Return (X, Y) of the center of cell containing provided text 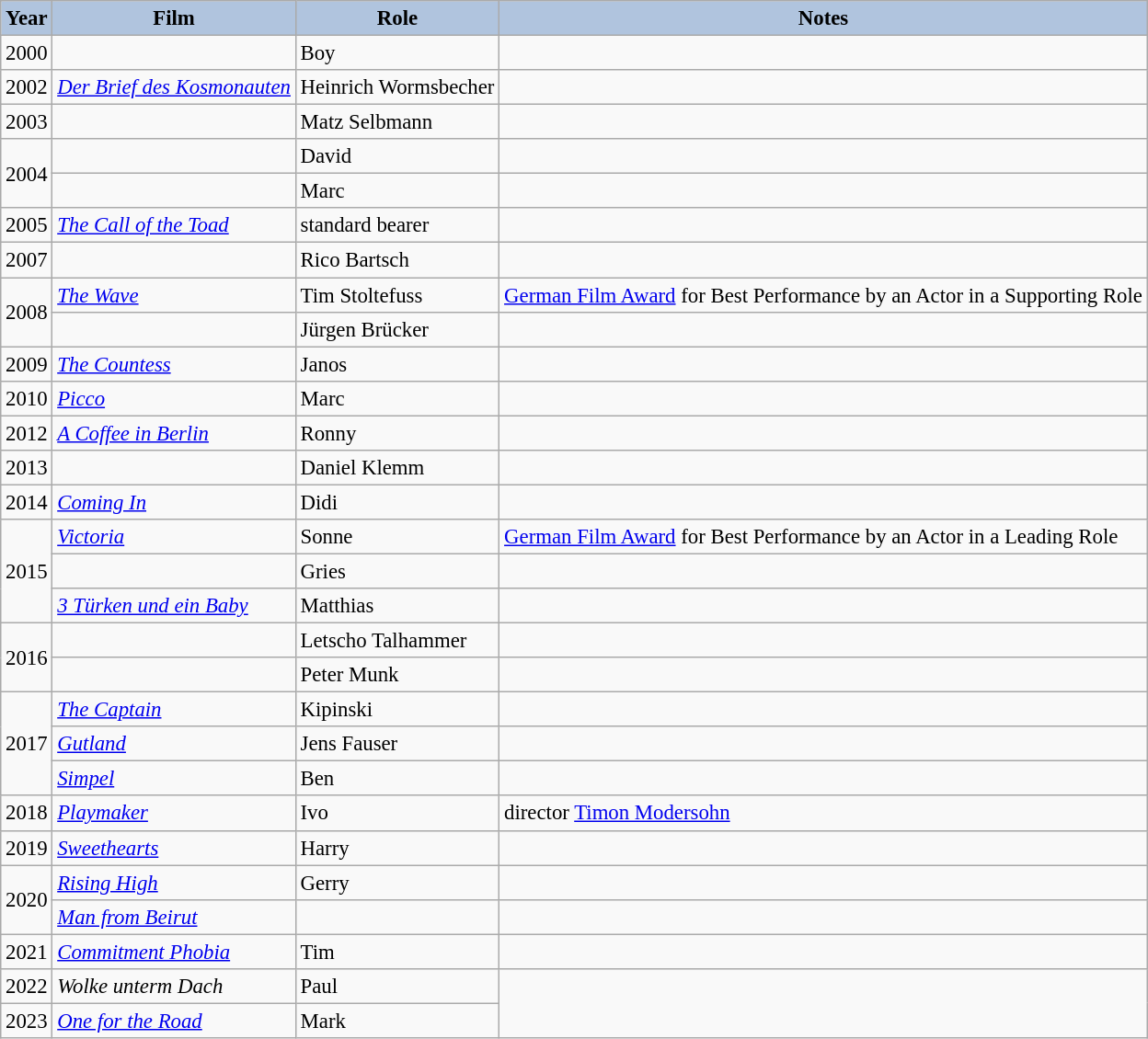
2013 (27, 468)
Rico Bartsch (397, 260)
2010 (27, 398)
Ronny (397, 433)
Picco (174, 398)
Simpel (174, 779)
German Film Award for Best Performance by an Actor in a Supporting Role (823, 295)
The Wave (174, 295)
2002 (27, 87)
Tim (397, 952)
Harry (397, 848)
Letscho Talhammer (397, 641)
The Call of the Toad (174, 225)
Wolke unterm Dach (174, 987)
standard bearer (397, 225)
Ivo (397, 814)
Der Brief des Kosmonauten (174, 87)
2022 (27, 987)
Kipinski (397, 710)
Gries (397, 571)
2000 (27, 53)
2012 (27, 433)
David (397, 156)
2014 (27, 502)
Tim Stoltefuss (397, 295)
2016 (27, 658)
3 Türken und ein Baby (174, 606)
2017 (27, 745)
2023 (27, 1021)
director Timon Modersohn (823, 814)
2009 (27, 364)
Gerry (397, 883)
Sweethearts (174, 848)
Rising High (174, 883)
Playmaker (174, 814)
Gutland (174, 744)
Daniel Klemm (397, 468)
Boy (397, 53)
2020 (27, 899)
2015 (27, 572)
The Countess (174, 364)
2004 (27, 173)
Peter Munk (397, 675)
One for the Road (174, 1021)
Heinrich Wormsbecher (397, 87)
German Film Award for Best Performance by an Actor in a Leading Role (823, 537)
Year (27, 18)
Jens Fauser (397, 744)
Matz Selbmann (397, 122)
Paul (397, 987)
Mark (397, 1021)
Man from Beirut (174, 917)
Didi (397, 502)
2005 (27, 225)
2018 (27, 814)
Jürgen Brücker (397, 329)
Notes (823, 18)
2008 (27, 313)
2007 (27, 260)
Coming In (174, 502)
Role (397, 18)
A Coffee in Berlin (174, 433)
Film (174, 18)
Commitment Phobia (174, 952)
The Captain (174, 710)
Ben (397, 779)
Victoria (174, 537)
2003 (27, 122)
Janos (397, 364)
2021 (27, 952)
Matthias (397, 606)
Sonne (397, 537)
2019 (27, 848)
